Detect which cell encompasses the target text, then output its [X, Y] center coordinate. 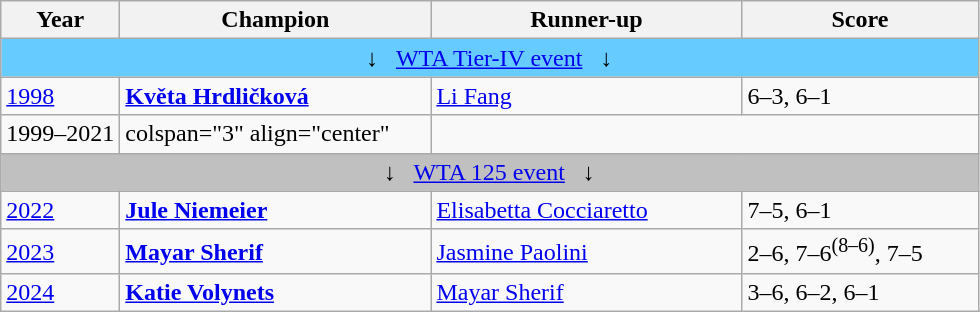
6–3, 6–1 [860, 96]
Katie Volynets [276, 293]
Score [860, 20]
3–6, 6–2, 6–1 [860, 293]
2–6, 7–6(8–6), 7–5 [860, 252]
1999–2021 [60, 134]
colspan="3" align="center" [276, 134]
Li Fang [586, 96]
↓ WTA Tier-IV event ↓ [490, 58]
Champion [276, 20]
1998 [60, 96]
Květa Hrdličková [276, 96]
2023 [60, 252]
Runner-up [586, 20]
7–5, 6–1 [860, 210]
Jule Niemeier [276, 210]
Year [60, 20]
2022 [60, 210]
↓ WTA 125 event ↓ [490, 172]
Elisabetta Cocciaretto [586, 210]
Jasmine Paolini [586, 252]
2024 [60, 293]
